Detect which cell encompasses the target text, then output its [x, y] center coordinate. 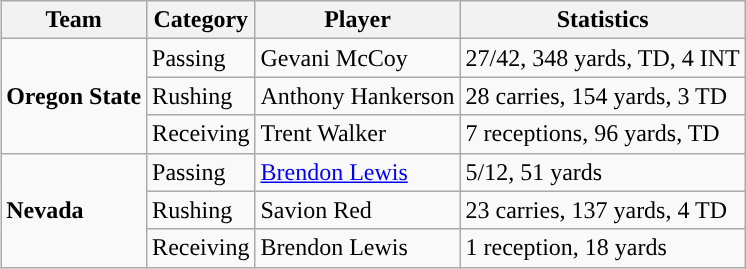
Savion Red [358, 210]
Gevani McCoy [358, 58]
27/42, 348 yards, TD, 4 INT [602, 58]
1 reception, 18 yards [602, 248]
Category [201, 20]
Statistics [602, 20]
Anthony Hankerson [358, 96]
Team [74, 20]
23 carries, 137 yards, 4 TD [602, 210]
5/12, 51 yards [602, 172]
Trent Walker [358, 134]
28 carries, 154 yards, 3 TD [602, 96]
Nevada [74, 210]
Player [358, 20]
Oregon State [74, 96]
7 receptions, 96 yards, TD [602, 134]
